Return [X, Y] of the center of cell containing provided text 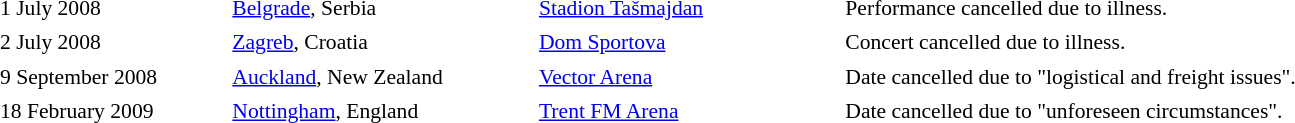
Auckland, New Zealand [381, 77]
Zagreb, Croatia [381, 42]
Dom Sportova [688, 42]
Vector Arena [688, 77]
